Detect which cell encompasses the target text, then output its (X, Y) center coordinate. 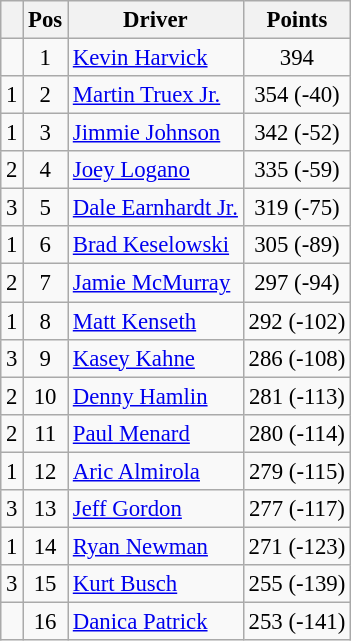
7 (46, 283)
Pos (46, 20)
394 (296, 58)
Jimmie Johnson (156, 133)
4 (46, 170)
10 (46, 396)
Paul Menard (156, 433)
342 (-52) (296, 133)
286 (-108) (296, 358)
Danica Patrick (156, 621)
Jeff Gordon (156, 509)
Driver (156, 20)
297 (-94) (296, 283)
Denny Hamlin (156, 396)
6 (46, 245)
305 (-89) (296, 245)
Points (296, 20)
255 (-139) (296, 584)
Kevin Harvick (156, 58)
Jamie McMurray (156, 283)
354 (-40) (296, 95)
Ryan Newman (156, 546)
Matt Kenseth (156, 321)
271 (-123) (296, 546)
12 (46, 471)
Dale Earnhardt Jr. (156, 208)
15 (46, 584)
13 (46, 509)
9 (46, 358)
319 (-75) (296, 208)
11 (46, 433)
Joey Logano (156, 170)
253 (-141) (296, 621)
14 (46, 546)
280 (-114) (296, 433)
Kasey Kahne (156, 358)
8 (46, 321)
Kurt Busch (156, 584)
277 (-117) (296, 509)
16 (46, 621)
335 (-59) (296, 170)
279 (-115) (296, 471)
292 (-102) (296, 321)
5 (46, 208)
281 (-113) (296, 396)
Brad Keselowski (156, 245)
Aric Almirola (156, 471)
Martin Truex Jr. (156, 95)
